Determine the [X, Y] coordinate at the center of the cell enclosing the given text.  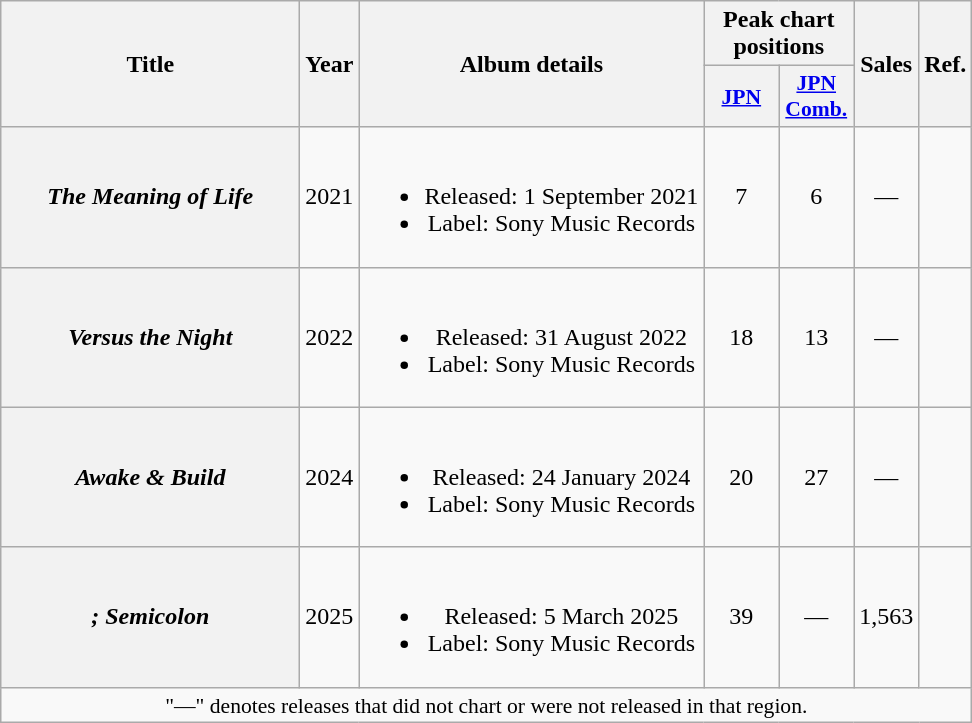
Released: 5 March 2025Label: Sony Music Records [532, 617]
Title [150, 64]
2022 [330, 337]
27 [816, 477]
7 [742, 197]
2024 [330, 477]
Year [330, 64]
Ref. [946, 64]
"—" denotes releases that did not chart or were not released in that region. [486, 705]
Released: 1 September 2021Label: Sony Music Records [532, 197]
Sales [886, 64]
6 [816, 197]
2025 [330, 617]
Versus the Night [150, 337]
Peak chart positions [779, 34]
2021 [330, 197]
13 [816, 337]
Released: 24 January 2024Label: Sony Music Records [532, 477]
18 [742, 337]
20 [742, 477]
Released: 31 August 2022Label: Sony Music Records [532, 337]
The Meaning of Life [150, 197]
JPN [742, 96]
JPNComb. [816, 96]
Awake & Build [150, 477]
39 [742, 617]
; Semicolon [150, 617]
Album details [532, 64]
1,563 [886, 617]
